Locate the cell with the specified text and output its [X, Y] center coordinate. 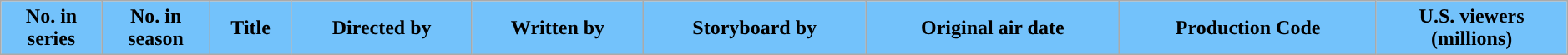
Title [250, 28]
Production Code [1248, 28]
No. inseries [52, 28]
Storyboard by [755, 28]
Directed by [382, 28]
Original air date [993, 28]
U.S. viewers(millions) [1471, 28]
Written by [558, 28]
No. inseason [155, 28]
